Scan for the cell matching the given text and deliver its [X, Y] coordinate at center. 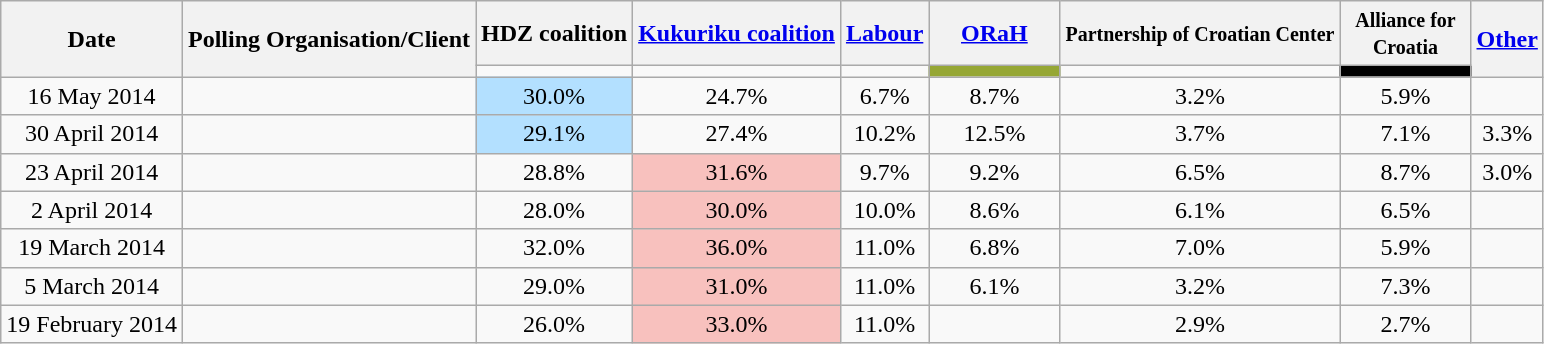
7.1% [1406, 134]
ORaH [994, 34]
16 May 2014 [92, 96]
27.4% [737, 134]
8.6% [994, 210]
HDZ coalition [554, 34]
30 April 2014 [92, 134]
28.0% [554, 210]
7.0% [1200, 248]
5 March 2014 [92, 286]
Date [92, 39]
28.8% [554, 172]
6.8% [994, 248]
10.0% [884, 210]
Kukuriku coalition [737, 34]
Labour [884, 34]
36.0% [737, 248]
19 February 2014 [92, 324]
9.2% [994, 172]
7.3% [1406, 286]
2.7% [1406, 324]
33.0% [737, 324]
24.7% [737, 96]
3.3% [1507, 134]
Polling Organisation/Client [328, 39]
3.7% [1200, 134]
6.7% [884, 96]
31.6% [737, 172]
19 March 2014 [92, 248]
2 April 2014 [92, 210]
3.0% [1507, 172]
Partnership of Croatian Center [1200, 34]
12.5% [994, 134]
32.0% [554, 248]
23 April 2014 [92, 172]
2.9% [1200, 324]
29.1% [554, 134]
Other [1507, 39]
9.7% [884, 172]
29.0% [554, 286]
10.2% [884, 134]
Alliance for Croatia [1406, 34]
31.0% [737, 286]
26.0% [554, 324]
